Detect which cell encompasses the target text, then output its [x, y] center coordinate. 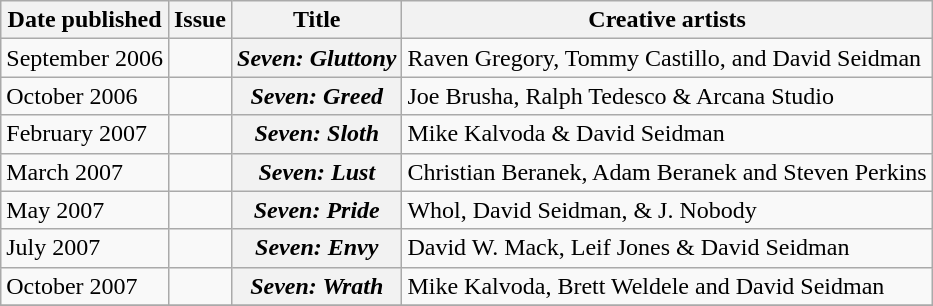
Whol, David Seidman, & J. Nobody [667, 210]
Seven: Sloth [317, 134]
Issue [200, 20]
Date published [85, 20]
Mike Kalvoda & David Seidman [667, 134]
Creative artists [667, 20]
Seven: Wrath [317, 286]
October 2006 [85, 96]
October 2007 [85, 286]
February 2007 [85, 134]
Christian Beranek, Adam Beranek and Steven Perkins [667, 172]
Seven: Pride [317, 210]
March 2007 [85, 172]
July 2007 [85, 248]
Raven Gregory, Tommy Castillo, and David Seidman [667, 58]
Joe Brusha, Ralph Tedesco & Arcana Studio [667, 96]
Mike Kalvoda, Brett Weldele and David Seidman [667, 286]
September 2006 [85, 58]
Seven: Lust [317, 172]
Title [317, 20]
Seven: Envy [317, 248]
David W. Mack, Leif Jones & David Seidman [667, 248]
May 2007 [85, 210]
Seven: Gluttony [317, 58]
Seven: Greed [317, 96]
